From the cell containing the given text, extract its center point as [X, Y] coordinate. 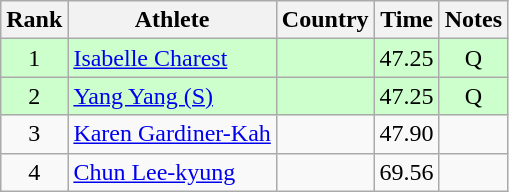
3 [34, 134]
47.90 [406, 134]
69.56 [406, 172]
Yang Yang (S) [172, 96]
Time [406, 20]
Rank [34, 20]
1 [34, 58]
Notes [473, 20]
Karen Gardiner-Kah [172, 134]
Isabelle Charest [172, 58]
4 [34, 172]
Athlete [172, 20]
Chun Lee-kyung [172, 172]
2 [34, 96]
Country [325, 20]
